Extract the (x, y) coordinate from the center of the cell holding the provided text.  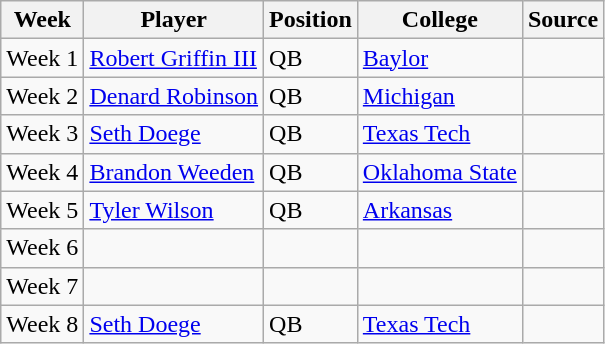
Robert Griffin III (174, 58)
Week 5 (42, 210)
Tyler Wilson (174, 210)
Week 1 (42, 58)
Brandon Weeden (174, 172)
Michigan (440, 96)
Week 4 (42, 172)
Baylor (440, 58)
Arkansas (440, 210)
Position (311, 20)
College (440, 20)
Week 2 (42, 96)
Week 8 (42, 324)
Week (42, 20)
Week 6 (42, 248)
Oklahoma State (440, 172)
Source (562, 20)
Player (174, 20)
Denard Robinson (174, 96)
Week 3 (42, 134)
Week 7 (42, 286)
